Extract the (x, y) coordinate from the center of the cell holding the provided text.  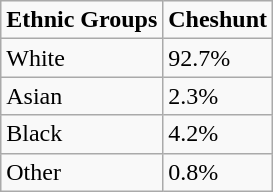
Cheshunt (218, 20)
White (82, 58)
92.7% (218, 58)
Black (82, 134)
0.8% (218, 172)
Asian (82, 96)
4.2% (218, 134)
Other (82, 172)
Ethnic Groups (82, 20)
2.3% (218, 96)
